Provide the [x, y] coordinate of the cell's center where the given text is located.  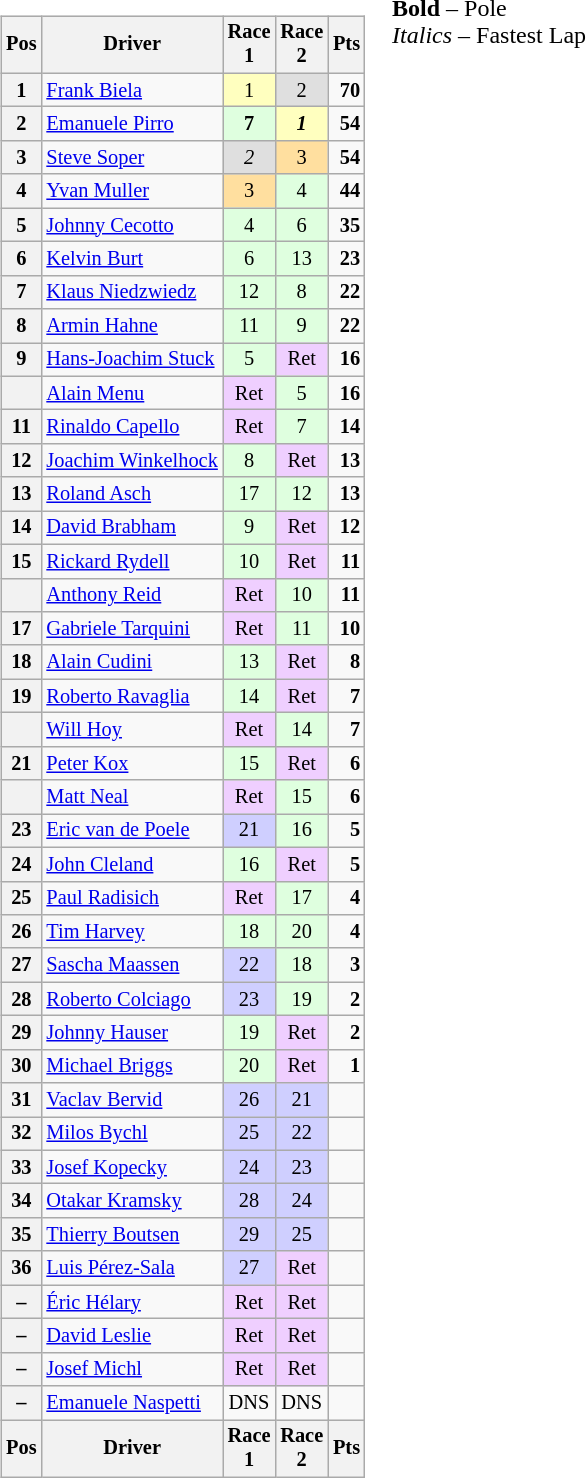
Hans-Joachim Stuck [132, 360]
Roland Asch [132, 494]
36 [21, 1268]
Tim Harvey [132, 932]
John Cleland [132, 864]
Armin Hahne [132, 326]
Yvan Muller [132, 191]
Roberto Ravaglia [132, 696]
Will Hoy [132, 730]
32 [21, 1134]
David Leslie [132, 1336]
Kelvin Burt [132, 259]
Johnny Cecotto [132, 225]
Roberto Colciago [132, 999]
Rinaldo Capello [132, 427]
Vaclav Bervid [132, 1100]
30 [21, 1066]
33 [21, 1167]
Thierry Boutsen [132, 1235]
Alain Cudini [132, 662]
Josef Kopecky [132, 1167]
Anthony Reid [132, 595]
31 [21, 1100]
Eric van de Poele [132, 831]
Paul Radisich [132, 898]
David Brabham [132, 528]
Luis Pérez-Sala [132, 1268]
Alain Menu [132, 393]
Milos Bychl [132, 1134]
Peter Kox [132, 763]
Otakar Kramsky [132, 1201]
Steve Soper [132, 158]
Gabriele Tarquini [132, 629]
34 [21, 1201]
70 [346, 90]
Matt Neal [132, 797]
Joachim Winkelhock [132, 461]
Frank Biela [132, 90]
Emanuele Naspetti [132, 1403]
Rickard Rydell [132, 561]
Sascha Maassen [132, 965]
Johnny Hauser [132, 1033]
Josef Michl [132, 1369]
Michael Briggs [132, 1066]
Klaus Niedzwiedz [132, 292]
Éric Hélary [132, 1302]
44 [346, 191]
Emanuele Pirro [132, 124]
